Scan for the cell matching the given text and deliver its [X, Y] coordinate at center. 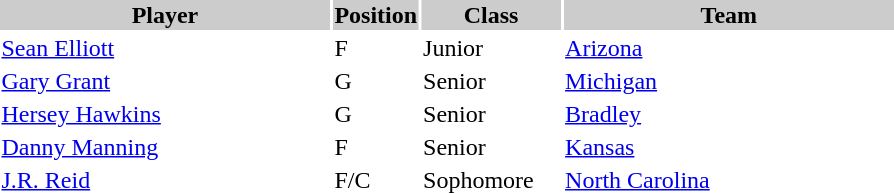
Team [729, 15]
Position [376, 15]
Gary Grant [165, 81]
Arizona [729, 48]
Class [492, 15]
Bradley [729, 114]
Danny Manning [165, 147]
Hersey Hawkins [165, 114]
Junior [492, 48]
Sean Elliott [165, 48]
Kansas [729, 147]
Michigan [729, 81]
Player [165, 15]
